Identify which cell holds the provided text, then report its [x, y] central coordinate. 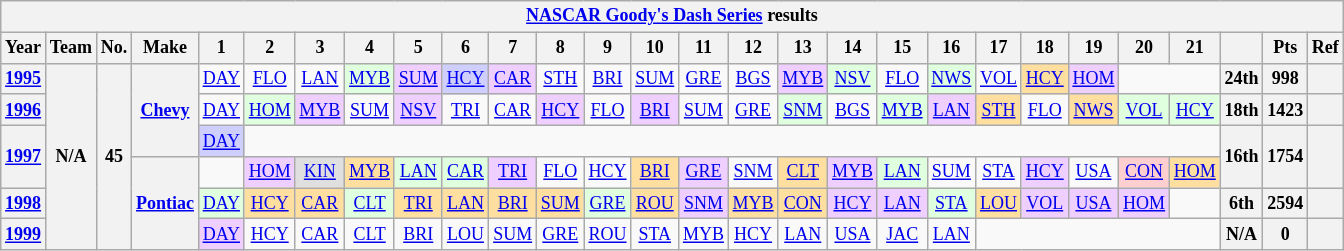
1754 [1286, 156]
10 [655, 48]
6th [1242, 204]
1998 [24, 204]
17 [999, 48]
0 [1286, 234]
14 [853, 48]
45 [114, 156]
11 [704, 48]
1996 [24, 110]
18th [1242, 110]
JAC [902, 234]
24th [1242, 78]
Make [166, 48]
5 [418, 48]
No. [114, 48]
Ref [1325, 48]
Chevy [166, 110]
8 [560, 48]
Pontiac [166, 204]
NASCAR Goody's Dash Series results [672, 16]
9 [608, 48]
19 [1094, 48]
16 [952, 48]
1995 [24, 78]
21 [1194, 48]
1423 [1286, 110]
18 [1044, 48]
Pts [1286, 48]
1997 [24, 156]
1999 [24, 234]
20 [1144, 48]
Team [70, 48]
16th [1242, 156]
2 [270, 48]
6 [466, 48]
4 [370, 48]
1 [221, 48]
13 [803, 48]
2594 [1286, 204]
KIN [320, 172]
Year [24, 48]
998 [1286, 78]
7 [513, 48]
15 [902, 48]
3 [320, 48]
12 [753, 48]
